Find where the given text appears and provide that cell's center as [x, y] coordinate. 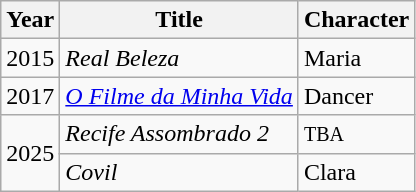
Real Beleza [180, 58]
Year [30, 20]
Dancer [356, 96]
Character [356, 20]
Covil [180, 172]
Recife Assombrado 2 [180, 134]
Clara [356, 172]
Maria [356, 58]
TBA [356, 134]
2017 [30, 96]
O Filme da Minha Vida [180, 96]
Title [180, 20]
2015 [30, 58]
2025 [30, 153]
